From the cell containing the given text, extract its center point as (X, Y) coordinate. 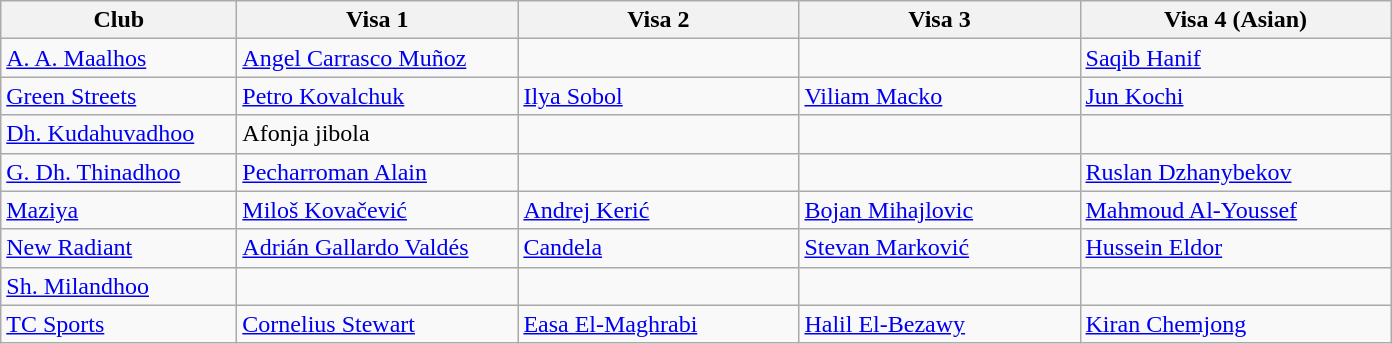
TC Sports (119, 324)
Halil El-Bezawy (940, 324)
G. Dh. Thinadhoo (119, 172)
Jun Kochi (1236, 96)
Sh. Milandhoo (119, 286)
Visa 4 (Asian) (1236, 20)
Miloš Kovačević (378, 210)
Cornelius Stewart (378, 324)
Maziya (119, 210)
New Radiant (119, 248)
Visa 2 (658, 20)
Stevan Marković (940, 248)
Afonja jibola (378, 134)
Hussein Eldor (1236, 248)
Andrej Kerić (658, 210)
Green Streets (119, 96)
Saqib Hanif (1236, 58)
Petro Kovalchuk (378, 96)
Dh. Kudahuvadhoo (119, 134)
Adrián Gallardo Valdés (378, 248)
Mahmoud Al-Youssef (1236, 210)
Visa 1 (378, 20)
Bojan Mihajlovic (940, 210)
Kiran Chemjong (1236, 324)
Angel Carrasco Muñoz (378, 58)
Candela (658, 248)
Viliam Macko (940, 96)
Club (119, 20)
A. A. Maalhos (119, 58)
Easa El-Maghrabi (658, 324)
Visa 3 (940, 20)
Ilya Sobol (658, 96)
Pecharroman Alain (378, 172)
Ruslan Dzhanybekov (1236, 172)
